Capture the cell that displays the provided text and extract its [X, Y] central coordinate. 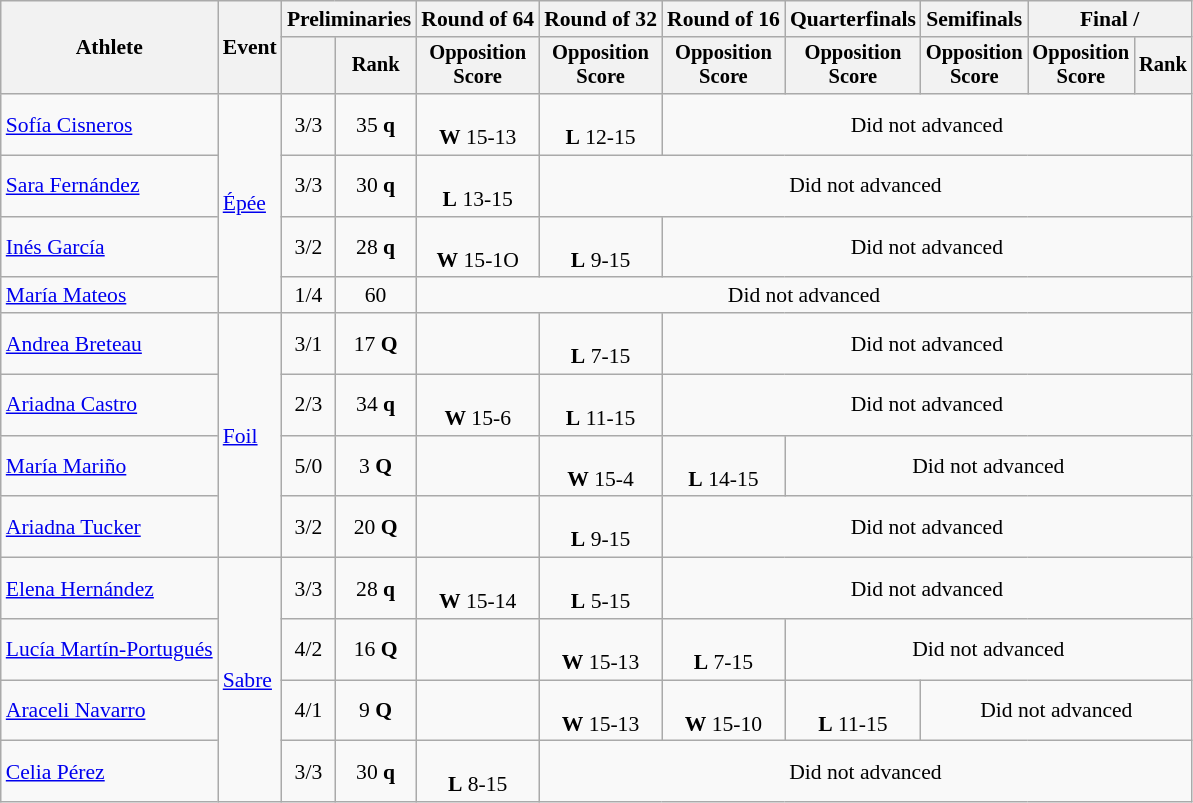
34 q [376, 406]
60 [376, 296]
3 Q [376, 466]
W 15-6 [478, 406]
Athlete [110, 48]
Celia Pérez [110, 772]
Lucía Martín-Portugués [110, 650]
W 15-10 [724, 710]
Round of 16 [724, 19]
17 Q [376, 344]
Épée [250, 204]
Preliminaries [349, 19]
L 8-15 [478, 772]
Sara Fernández [110, 186]
Event [250, 48]
Ariadna Castro [110, 406]
W 15-1O [478, 248]
16 Q [376, 650]
4/1 [308, 710]
Andrea Breteau [110, 344]
4/2 [308, 650]
1/4 [308, 296]
Elena Hernández [110, 588]
20 Q [376, 528]
Ariadna Tucker [110, 528]
Round of 64 [478, 19]
Sabre [250, 680]
9 Q [376, 710]
3/1 [308, 344]
Quarterfinals [853, 19]
María Mateos [110, 296]
35 q [376, 124]
Araceli Navarro [110, 710]
Sofía Cisneros [110, 124]
W 15-14 [478, 588]
María Mariño [110, 466]
L 14-15 [724, 466]
Inés García [110, 248]
Round of 32 [600, 19]
Foil [250, 435]
L 5-15 [600, 588]
Semifinals [974, 19]
L 12-15 [600, 124]
5/0 [308, 466]
2/3 [308, 406]
W 15-4 [600, 466]
Final / [1110, 19]
L 13-15 [478, 186]
